Search for the cell housing the specified text and yield its (x, y) center coordinate. 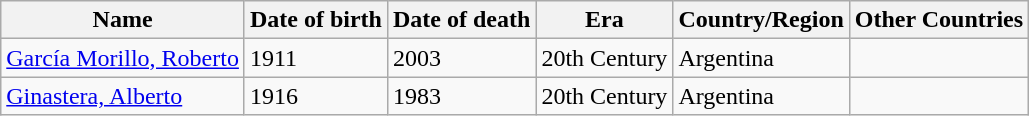
García Morillo, Roberto (123, 58)
Date of birth (316, 20)
Date of death (461, 20)
2003 (461, 58)
1916 (316, 96)
Name (123, 20)
1911 (316, 58)
Country/Region (761, 20)
Other Countries (938, 20)
1983 (461, 96)
Ginastera, Alberto (123, 96)
Era (604, 20)
